Locate the cell with the specified text and output its (X, Y) center coordinate. 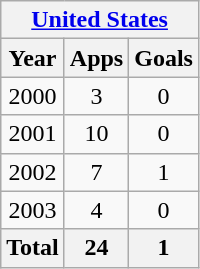
2001 (33, 134)
24 (96, 248)
4 (96, 210)
Goals (164, 58)
2002 (33, 172)
United States (100, 20)
Apps (96, 58)
7 (96, 172)
2000 (33, 96)
3 (96, 96)
Total (33, 248)
Year (33, 58)
2003 (33, 210)
10 (96, 134)
